Scan for the cell matching the given text and deliver its [x, y] coordinate at center. 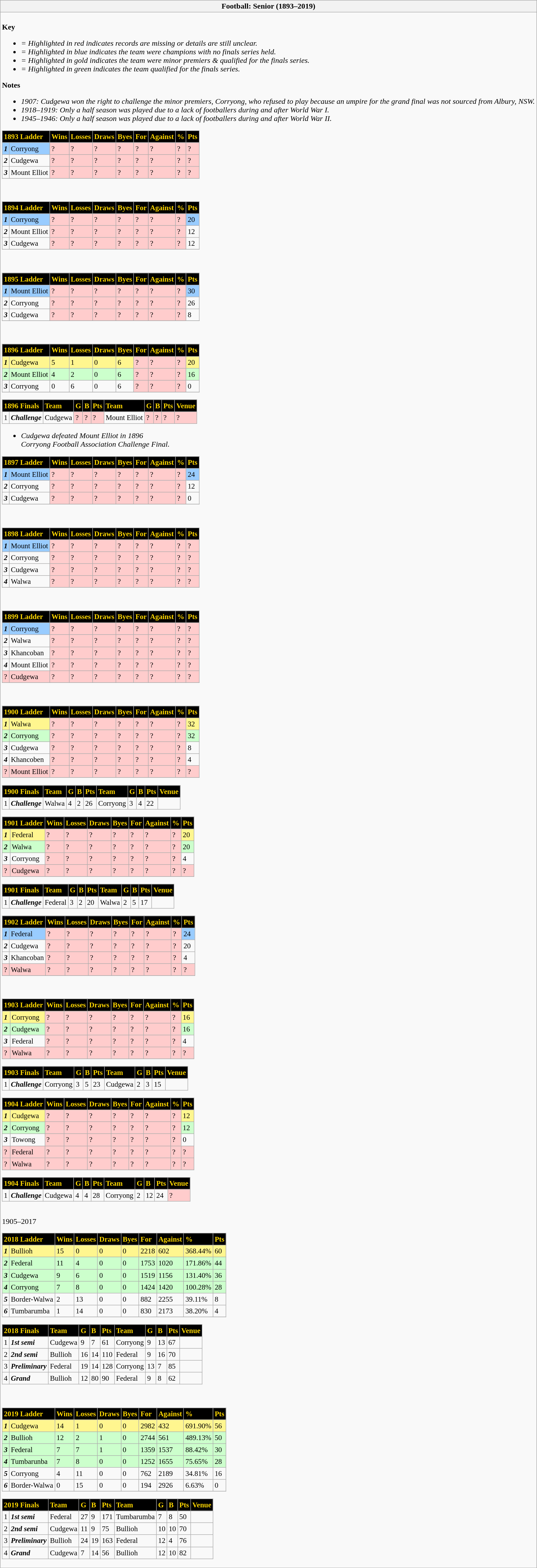
110 [107, 1354]
100.28% [198, 1287]
2019 Finals [25, 1505]
1424 [148, 1287]
1904 Finals [23, 1183]
1020 [170, 1263]
2744 [148, 1438]
489.13% [198, 1438]
1904 Ladder [23, 1104]
1903 Ladder [23, 1005]
2982 [148, 1426]
62 [173, 1378]
194 [148, 1485]
1896 Finals [23, 406]
2926 [170, 1485]
1897 Ladder [26, 463]
171 [107, 1517]
1420 [170, 1287]
1896 Ladder [26, 350]
432 [170, 1426]
Towong [27, 1140]
27 [84, 1517]
1895 Ladder [26, 279]
61 [107, 1343]
163 [107, 1541]
762 [148, 1473]
44 [220, 1263]
561 [170, 1438]
36 [220, 1275]
6.63% [198, 1485]
1901 Ladder [23, 823]
691.90% [198, 1426]
1900 Ladder [26, 712]
602 [170, 1251]
1901 Finals [23, 890]
67 [173, 1343]
17 [145, 902]
85 [173, 1366]
1655 [170, 1462]
1359 [148, 1450]
1900 Finals [23, 791]
88.42% [198, 1450]
1753 [148, 1263]
128 [107, 1366]
80 [95, 1378]
39.11% [198, 1299]
1898 Ladder [26, 534]
90 [107, 1378]
830 [148, 1311]
60 [220, 1251]
1156 [170, 1275]
75 [107, 1529]
1902 Ladder [24, 922]
22 [151, 803]
2019 Ladder [29, 1414]
Khancoben [30, 760]
2189 [170, 1473]
76 [184, 1541]
Tumbarunba [32, 1462]
2173 [170, 1311]
1519 [148, 1275]
1894 Ladder [26, 208]
1899 Ladder [26, 617]
Football: Senior (1893–2019) [268, 6]
2255 [170, 1299]
38.20% [198, 1311]
1252 [148, 1462]
1537 [170, 1450]
2018 Finals [25, 1331]
171.86% [198, 1263]
34.81% [198, 1473]
368.44% [198, 1251]
131.40% [198, 1275]
1893 Ladder [26, 137]
2218 [148, 1251]
2018 Ladder [29, 1239]
82 [184, 1553]
75.65% [198, 1462]
882 [148, 1299]
23 [98, 1084]
1903 Finals [23, 1072]
